Identify which cell holds the provided text, then report its [x, y] central coordinate. 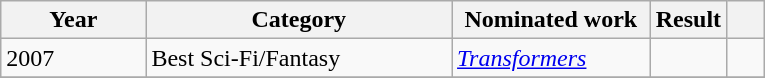
Best Sci-Fi/Fantasy [299, 58]
Nominated work [552, 20]
Category [299, 20]
Year [74, 20]
Transformers [552, 58]
2007 [74, 58]
Result [688, 20]
